Search for the cell housing the specified text and yield its [x, y] center coordinate. 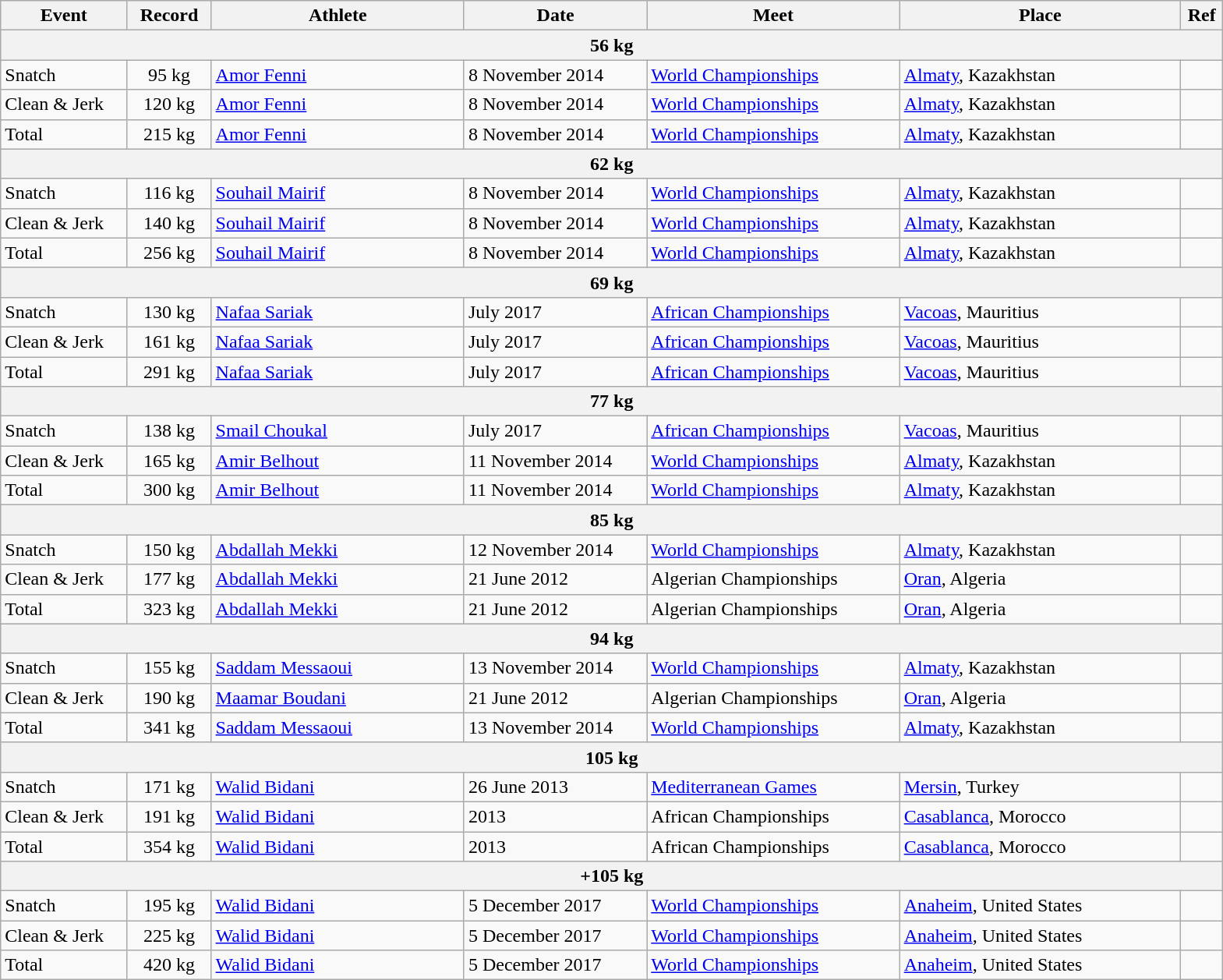
69 kg [612, 282]
195 kg [169, 906]
Athlete [338, 16]
323 kg [169, 609]
155 kg [169, 668]
Mersin, Turkey [1040, 787]
420 kg [169, 965]
Maamar Boudani [338, 698]
341 kg [169, 727]
26 June 2013 [555, 787]
354 kg [169, 846]
Place [1040, 16]
138 kg [169, 431]
+105 kg [612, 876]
Record [169, 16]
190 kg [169, 698]
105 kg [612, 757]
62 kg [612, 164]
150 kg [169, 550]
Ref [1202, 16]
300 kg [169, 490]
94 kg [612, 639]
130 kg [169, 312]
191 kg [169, 816]
77 kg [612, 402]
120 kg [169, 104]
56 kg [612, 45]
291 kg [169, 372]
165 kg [169, 461]
215 kg [169, 134]
Event [64, 16]
Smail Choukal [338, 431]
12 November 2014 [555, 550]
171 kg [169, 787]
Date [555, 16]
225 kg [169, 936]
177 kg [169, 579]
95 kg [169, 75]
Meet [773, 16]
161 kg [169, 341]
116 kg [169, 193]
256 kg [169, 253]
85 kg [612, 520]
Mediterranean Games [773, 787]
140 kg [169, 223]
